Extract the (x, y) coordinate from the center of the cell holding the provided text.  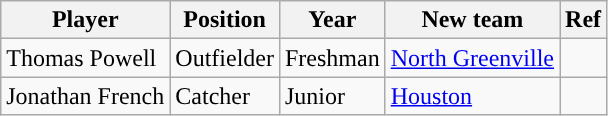
Outfielder (225, 58)
Position (225, 20)
Year (332, 20)
Junior (332, 96)
New team (472, 20)
Jonathan French (86, 96)
Ref (584, 20)
Player (86, 20)
Freshman (332, 58)
North Greenville (472, 58)
Thomas Powell (86, 58)
Catcher (225, 96)
Houston (472, 96)
